Output the [x, y] coordinate of the center of the cell containing the given text.  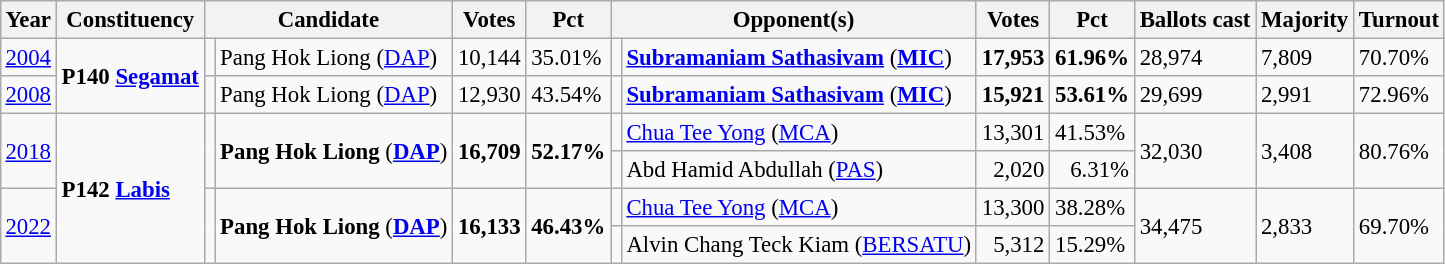
Abd Hamid Abdullah (PAS) [798, 170]
72.96% [1400, 95]
69.70% [1400, 226]
2,020 [1012, 170]
32,030 [1194, 152]
7,809 [1305, 57]
10,144 [490, 57]
Majority [1305, 20]
52.17% [568, 152]
34,475 [1194, 226]
Turnout [1400, 20]
43.54% [568, 95]
70.70% [1400, 57]
2008 [28, 95]
2,991 [1305, 95]
16,133 [490, 226]
P140 Segamat [130, 76]
2,833 [1305, 226]
29,699 [1194, 95]
2018 [28, 152]
15.29% [1092, 245]
12,930 [490, 95]
15,921 [1012, 95]
P142 Labis [130, 189]
80.76% [1400, 152]
17,953 [1012, 57]
13,301 [1012, 133]
41.53% [1092, 133]
35.01% [568, 57]
5,312 [1012, 245]
2004 [28, 57]
Constituency [130, 20]
Opponent(s) [793, 20]
53.61% [1092, 95]
16,709 [490, 152]
2022 [28, 226]
6.31% [1092, 170]
Year [28, 20]
61.96% [1092, 57]
Candidate [328, 20]
46.43% [568, 226]
Ballots cast [1194, 20]
13,300 [1012, 208]
3,408 [1305, 152]
Alvin Chang Teck Kiam (BERSATU) [798, 245]
28,974 [1194, 57]
38.28% [1092, 208]
